Extract the (x, y) coordinate from the center of the cell holding the provided text.  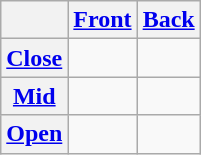
Mid (34, 96)
Open (34, 134)
Front (102, 20)
Close (34, 58)
Back (168, 20)
